Pinpoint the cell where the given text exists, returning its (X, Y) midpoint coordinate. 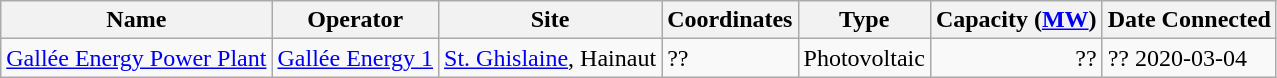
Name (136, 20)
Type (864, 20)
St. Ghislaine, Hainaut (550, 58)
Gallée Energy Power Plant (136, 58)
Site (550, 20)
Coordinates (730, 20)
Operator (356, 20)
Date Connected (1189, 20)
?? 2020-03-04 (1189, 58)
Capacity (MW) (1016, 20)
Gallée Energy 1 (356, 58)
Photovoltaic (864, 58)
